Determine the [x, y] coordinate at the center of the cell enclosing the given text.  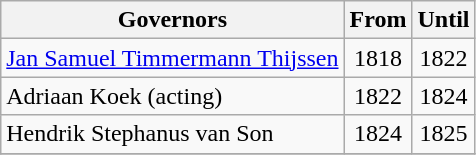
Hendrik Stephanus van Son [172, 134]
Adriaan Koek (acting) [172, 96]
Governors [172, 20]
Until [444, 20]
1825 [444, 134]
Jan Samuel Timmermann Thijssen [172, 58]
1818 [378, 58]
From [378, 20]
